Capture the cell that displays the provided text and extract its (X, Y) central coordinate. 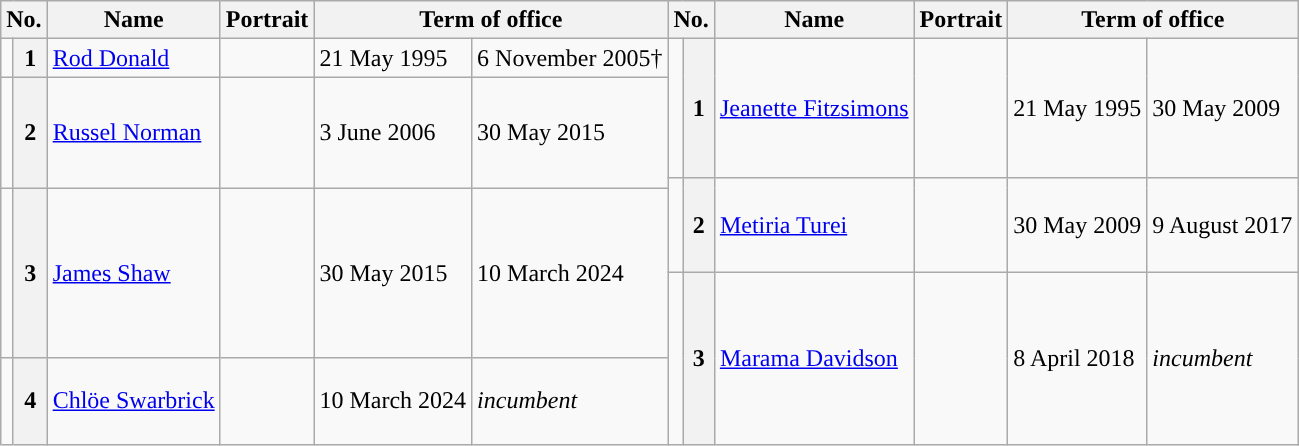
Russel Norman (134, 132)
4 (30, 401)
Jeanette Fitzsimons (814, 108)
Chlöe Swarbrick (134, 401)
3 June 2006 (393, 132)
8 April 2018 (1078, 358)
Marama Davidson (814, 358)
Rod Donald (134, 58)
James Shaw (134, 274)
Metiria Turei (814, 225)
6 November 2005† (570, 58)
9 August 2017 (1222, 225)
